Return the [X, Y] coordinate for the center point of the cell that contains the specified text.  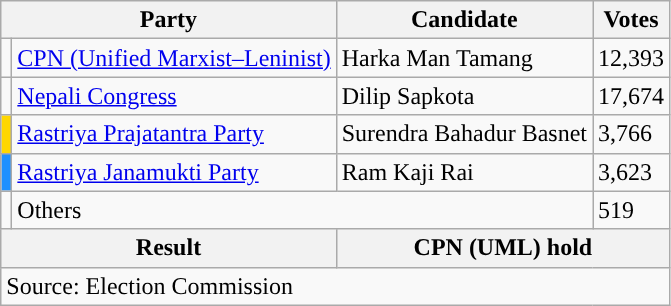
Surendra Bahadur Basnet [464, 134]
Source: Election Commission [336, 286]
Candidate [464, 20]
Votes [632, 20]
Dilip Sapkota [464, 96]
Rastriya Prajatantra Party [174, 134]
Party [168, 20]
17,674 [632, 96]
Others [302, 210]
CPN (Unified Marxist–Leninist) [174, 58]
Rastriya Janamukti Party [174, 172]
12,393 [632, 58]
Harka Man Tamang [464, 58]
Result [168, 248]
Ram Kaji Rai [464, 172]
Nepali Congress [174, 96]
3,766 [632, 134]
519 [632, 210]
3,623 [632, 172]
CPN (UML) hold [502, 248]
